From the cell containing the given text, extract its center point as [X, Y] coordinate. 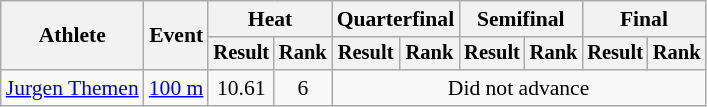
Did not advance [519, 88]
10.61 [241, 88]
6 [303, 88]
Heat [270, 19]
Athlete [72, 36]
Event [176, 36]
Final [644, 19]
Quarterfinal [396, 19]
100 m [176, 88]
Semifinal [520, 19]
Jurgen Themen [72, 88]
